From the cell containing the given text, extract its center point as (X, Y) coordinate. 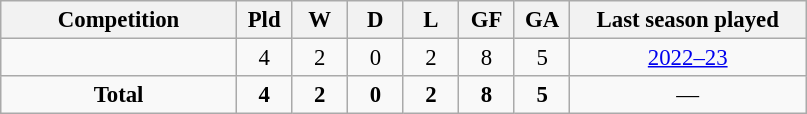
GF (487, 20)
L (431, 20)
Pld (264, 20)
Total (119, 95)
W (320, 20)
GA (542, 20)
Competition (119, 20)
— (688, 95)
Last season played (688, 20)
2022–23 (688, 58)
D (376, 20)
